For the text-containing cell, return its midpoint in (x, y) coordinate format. 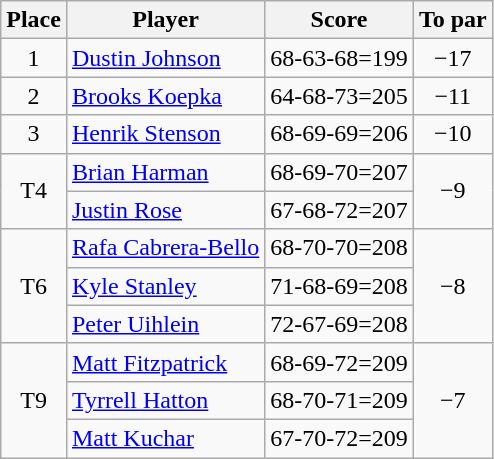
Dustin Johnson (165, 58)
−10 (452, 134)
Brian Harman (165, 172)
T4 (34, 191)
Rafa Cabrera-Bello (165, 248)
Peter Uihlein (165, 324)
68-69-70=207 (340, 172)
Henrik Stenson (165, 134)
67-68-72=207 (340, 210)
Player (165, 20)
Matt Kuchar (165, 438)
72-67-69=208 (340, 324)
71-68-69=208 (340, 286)
Brooks Koepka (165, 96)
67-70-72=209 (340, 438)
2 (34, 96)
−11 (452, 96)
Place (34, 20)
To par (452, 20)
64-68-73=205 (340, 96)
68-70-70=208 (340, 248)
Score (340, 20)
68-63-68=199 (340, 58)
T9 (34, 400)
68-69-72=209 (340, 362)
−8 (452, 286)
Tyrrell Hatton (165, 400)
68-69-69=206 (340, 134)
Matt Fitzpatrick (165, 362)
Kyle Stanley (165, 286)
Justin Rose (165, 210)
−9 (452, 191)
−17 (452, 58)
3 (34, 134)
1 (34, 58)
68-70-71=209 (340, 400)
T6 (34, 286)
−7 (452, 400)
